Capture the cell that displays the provided text and extract its (x, y) central coordinate. 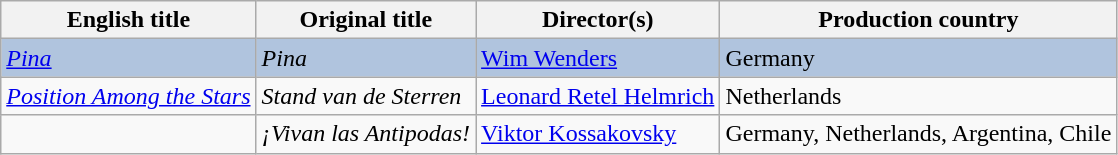
Netherlands (918, 96)
Position Among the Stars (128, 96)
Director(s) (598, 20)
Viktor Kossakovsky (598, 134)
Leonard Retel Helmrich (598, 96)
Wim Wenders (598, 58)
Original title (366, 20)
Germany, Netherlands, Argentina, Chile (918, 134)
Stand van de Sterren (366, 96)
English title (128, 20)
Germany (918, 58)
Production country (918, 20)
¡Vivan las Antipodas! (366, 134)
